Determine the [X, Y] coordinate at the center of the cell enclosing the given text.  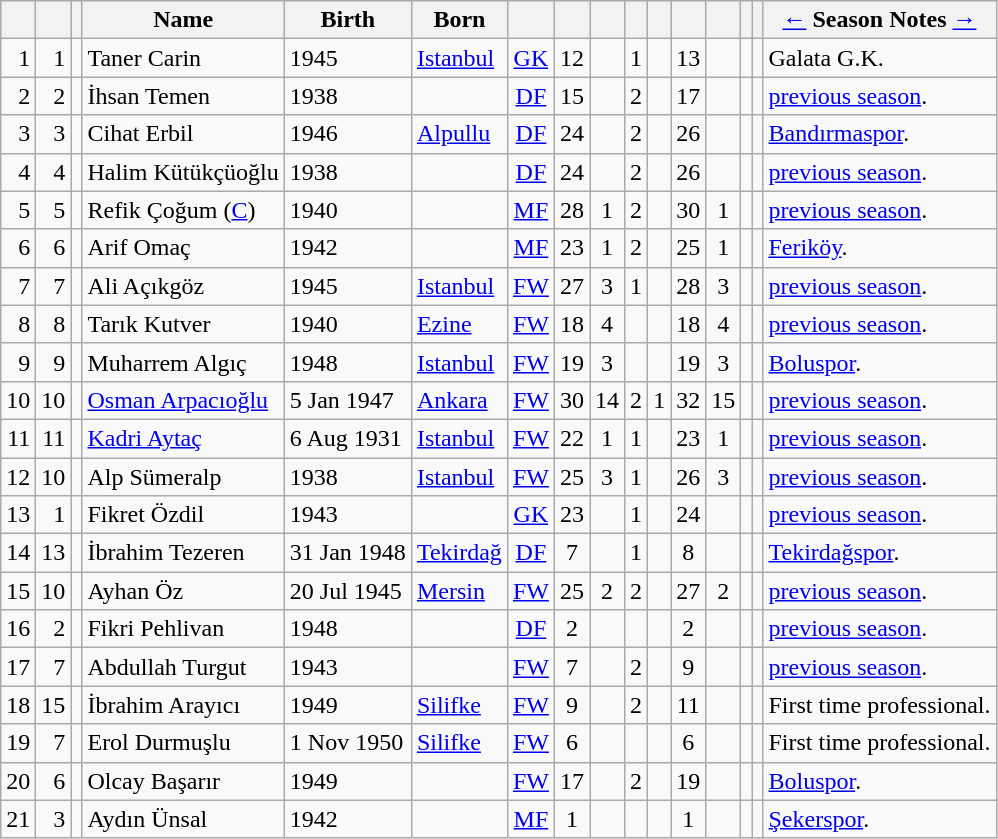
Şekerspor. [880, 819]
Osman Arpacıoğlu [183, 400]
Kadri Aytaç [183, 438]
Ayhan Öz [183, 591]
21 [18, 819]
31 Jan 1948 [348, 553]
Ankara [459, 400]
Alp Sümeralp [183, 477]
5 Jan 1947 [348, 400]
6 Aug 1931 [348, 438]
Birth [348, 20]
Arif Omaç [183, 248]
Ali Açıkgöz [183, 286]
20 [18, 781]
Tekirdağspor. [880, 553]
Muharrem Algıç [183, 362]
20 Jul 1945 [348, 591]
Erol Durmuşlu [183, 743]
Olcay Başarır [183, 781]
İhsan Temen [183, 96]
Fikret Özdil [183, 515]
İbrahim Arayıcı [183, 705]
Refik Çoğum (C) [183, 210]
Halim Kütükçüoğlu [183, 172]
Feriköy. [880, 248]
Tarık Kutver [183, 324]
İbrahim Tezeren [183, 553]
Bandırmaspor. [880, 134]
Tekirdağ [459, 553]
Cihat Erbil [183, 134]
22 [572, 438]
Ezine [459, 324]
Alpullu [459, 134]
Aydın Ünsal [183, 819]
1946 [348, 134]
Abdullah Turgut [183, 667]
1 Nov 1950 [348, 743]
Taner Carin [183, 58]
32 [688, 400]
Fikri Pehlivan [183, 629]
Galata G.K. [880, 58]
Name [183, 20]
Mersin [459, 591]
Born [459, 20]
16 [18, 629]
← Season Notes → [880, 20]
